Return (x, y) of the center of cell containing provided text 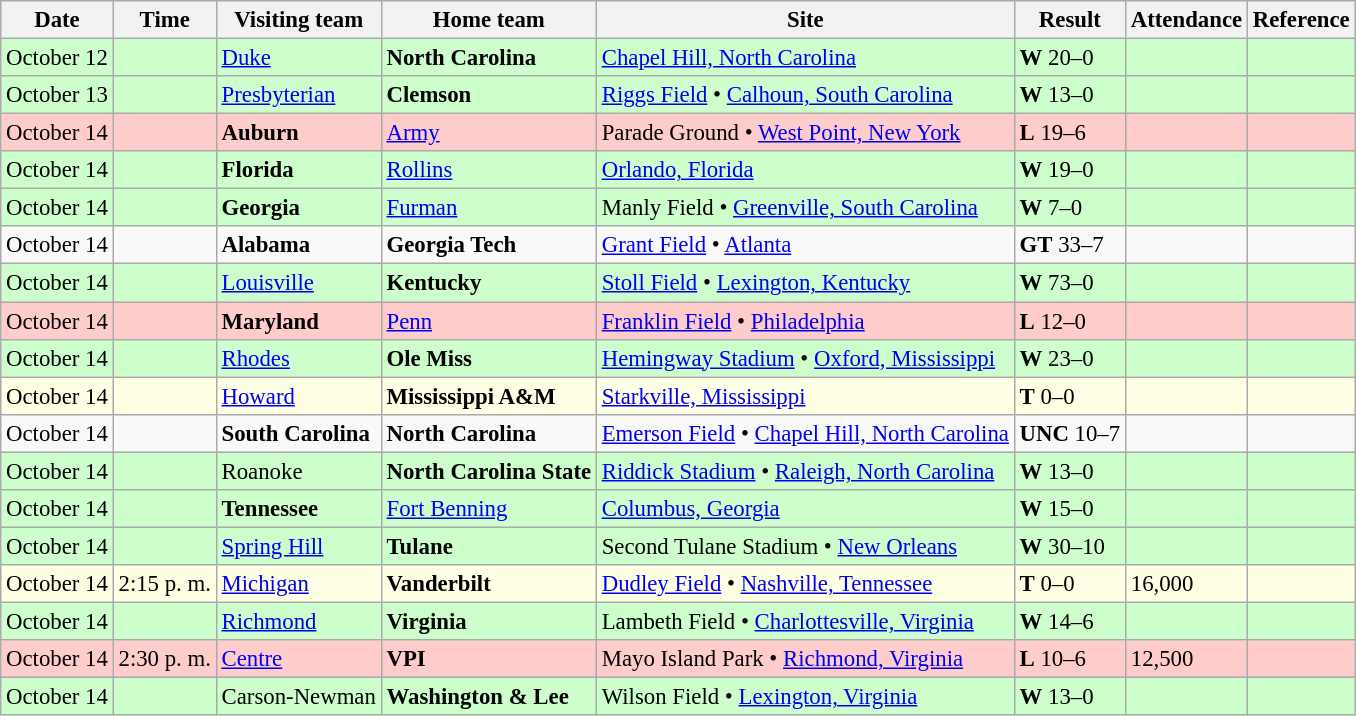
Dudley Field • Nashville, Tennessee (805, 584)
Richmond (298, 621)
Reference (1301, 20)
Hemingway Stadium • Oxford, Mississippi (805, 358)
2:30 p. m. (164, 659)
Furman (488, 208)
W 23–0 (1070, 358)
GT 33–7 (1070, 245)
W 15–0 (1070, 509)
Georgia (298, 208)
Ole Miss (488, 358)
Carson-Newman (298, 697)
Riddick Stadium • Raleigh, North Carolina (805, 471)
W 7–0 (1070, 208)
12,500 (1186, 659)
Franklin Field • Philadelphia (805, 321)
Penn (488, 321)
Grant Field • Atlanta (805, 245)
Stoll Field • Lexington, Kentucky (805, 283)
Mississippi A&M (488, 396)
North Carolina State (488, 471)
October 13 (57, 95)
Howard (298, 396)
Emerson Field • Chapel Hill, North Carolina (805, 433)
W 14–6 (1070, 621)
Presbyterian (298, 95)
Lambeth Field • Charlottesville, Virginia (805, 621)
Duke (298, 58)
Riggs Field • Calhoun, South Carolina (805, 95)
Clemson (488, 95)
Mayo Island Park • Richmond, Virginia (805, 659)
Spring Hill (298, 546)
L 12–0 (1070, 321)
W 30–10 (1070, 546)
Maryland (298, 321)
Rollins (488, 170)
Washington & Lee (488, 697)
W 73–0 (1070, 283)
UNC 10–7 (1070, 433)
Site (805, 20)
Kentucky (488, 283)
Tennessee (298, 509)
Columbus, Georgia (805, 509)
Roanoke (298, 471)
Date (57, 20)
Rhodes (298, 358)
Visiting team (298, 20)
Michigan (298, 584)
Alabama (298, 245)
Wilson Field • Lexington, Virginia (805, 697)
Virginia (488, 621)
Result (1070, 20)
Starkville, Mississippi (805, 396)
Army (488, 133)
Chapel Hill, North Carolina (805, 58)
Tulane (488, 546)
Second Tulane Stadium • New Orleans (805, 546)
Florida (298, 170)
Auburn (298, 133)
Manly Field • Greenville, South Carolina (805, 208)
Home team (488, 20)
16,000 (1186, 584)
W 20–0 (1070, 58)
Parade Ground • West Point, New York (805, 133)
Attendance (1186, 20)
Louisville (298, 283)
L 10–6 (1070, 659)
W 19–0 (1070, 170)
VPI (488, 659)
Fort Benning (488, 509)
Centre (298, 659)
Orlando, Florida (805, 170)
L 19–6 (1070, 133)
October 12 (57, 58)
Vanderbilt (488, 584)
Time (164, 20)
Georgia Tech (488, 245)
South Carolina (298, 433)
2:15 p. m. (164, 584)
